For the text-containing cell, return its midpoint in [X, Y] coordinate format. 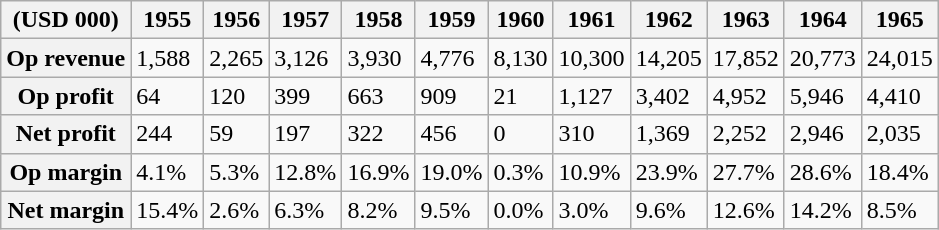
0 [520, 134]
Op margin [66, 172]
17,852 [746, 58]
663 [378, 96]
(USD 000) [66, 20]
1964 [822, 20]
28.6% [822, 172]
3,402 [668, 96]
24,015 [900, 58]
0.3% [520, 172]
16.9% [378, 172]
4,952 [746, 96]
10.9% [592, 172]
1956 [236, 20]
4,410 [900, 96]
3,126 [306, 58]
5,946 [822, 96]
8.5% [900, 210]
4.1% [168, 172]
1960 [520, 20]
909 [452, 96]
3.0% [592, 210]
6.3% [306, 210]
2,252 [746, 134]
1961 [592, 20]
1,369 [668, 134]
1,588 [168, 58]
9.5% [452, 210]
1955 [168, 20]
Net profit [66, 134]
5.3% [236, 172]
12.8% [306, 172]
10,300 [592, 58]
Op profit [66, 96]
1965 [900, 20]
399 [306, 96]
18.4% [900, 172]
9.6% [668, 210]
19.0% [452, 172]
64 [168, 96]
2,265 [236, 58]
12.6% [746, 210]
20,773 [822, 58]
1,127 [592, 96]
1957 [306, 20]
1958 [378, 20]
2.6% [236, 210]
1963 [746, 20]
1959 [452, 20]
244 [168, 134]
Net margin [66, 210]
0.0% [520, 210]
322 [378, 134]
4,776 [452, 58]
2,035 [900, 134]
15.4% [168, 210]
21 [520, 96]
120 [236, 96]
310 [592, 134]
23.9% [668, 172]
456 [452, 134]
Op revenue [66, 58]
14,205 [668, 58]
197 [306, 134]
3,930 [378, 58]
8.2% [378, 210]
59 [236, 134]
8,130 [520, 58]
1962 [668, 20]
27.7% [746, 172]
2,946 [822, 134]
14.2% [822, 210]
